Scan for the cell matching the given text and deliver its (x, y) coordinate at center. 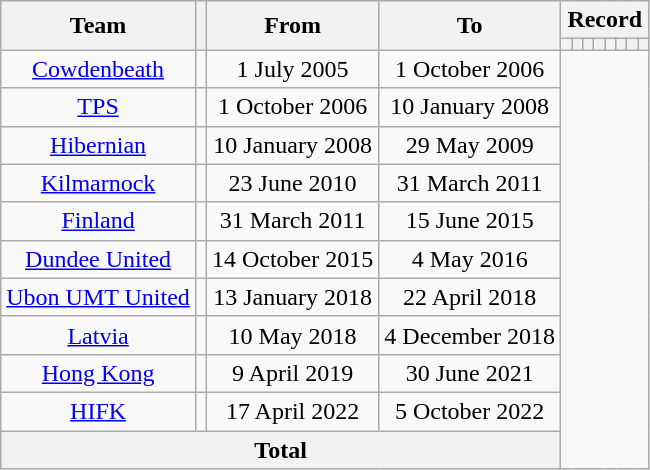
Finland (98, 221)
Dundee United (98, 259)
30 June 2021 (470, 373)
Total (281, 449)
Latvia (98, 335)
29 May 2009 (470, 145)
17 April 2022 (292, 411)
From (292, 26)
22 April 2018 (470, 297)
Team (98, 26)
Hibernian (98, 145)
Kilmarnock (98, 183)
9 April 2019 (292, 373)
10 May 2018 (292, 335)
Cowdenbeath (98, 69)
1 July 2005 (292, 69)
15 June 2015 (470, 221)
4 December 2018 (470, 335)
Ubon UMT United (98, 297)
14 October 2015 (292, 259)
To (470, 26)
23 June 2010 (292, 183)
TPS (98, 107)
HIFK (98, 411)
4 May 2016 (470, 259)
5 October 2022 (470, 411)
13 January 2018 (292, 297)
Record (604, 20)
Hong Kong (98, 373)
